Capture the cell that displays the provided text and extract its (x, y) central coordinate. 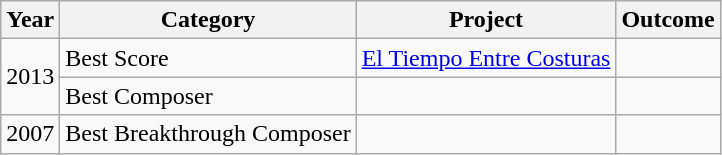
Outcome (668, 20)
Category (208, 20)
Project (486, 20)
Year (30, 20)
El Tiempo Entre Costuras (486, 58)
Best Score (208, 58)
Best Composer (208, 96)
2013 (30, 77)
2007 (30, 134)
Best Breakthrough Composer (208, 134)
